Output the [X, Y] coordinate of the center of the cell containing the given text.  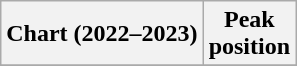
Chart (2022–2023) [102, 34]
Peakposition [249, 34]
